Pinpoint the cell where the given text exists, returning its [x, y] midpoint coordinate. 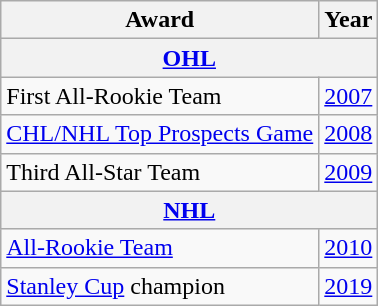
OHL [190, 58]
2019 [348, 286]
Stanley Cup champion [160, 286]
2008 [348, 134]
First All-Rookie Team [160, 96]
2007 [348, 96]
2010 [348, 248]
All-Rookie Team [160, 248]
CHL/NHL Top Prospects Game [160, 134]
Year [348, 20]
2009 [348, 172]
NHL [190, 210]
Third All-Star Team [160, 172]
Award [160, 20]
